Scan for the cell matching the given text and deliver its [x, y] coordinate at center. 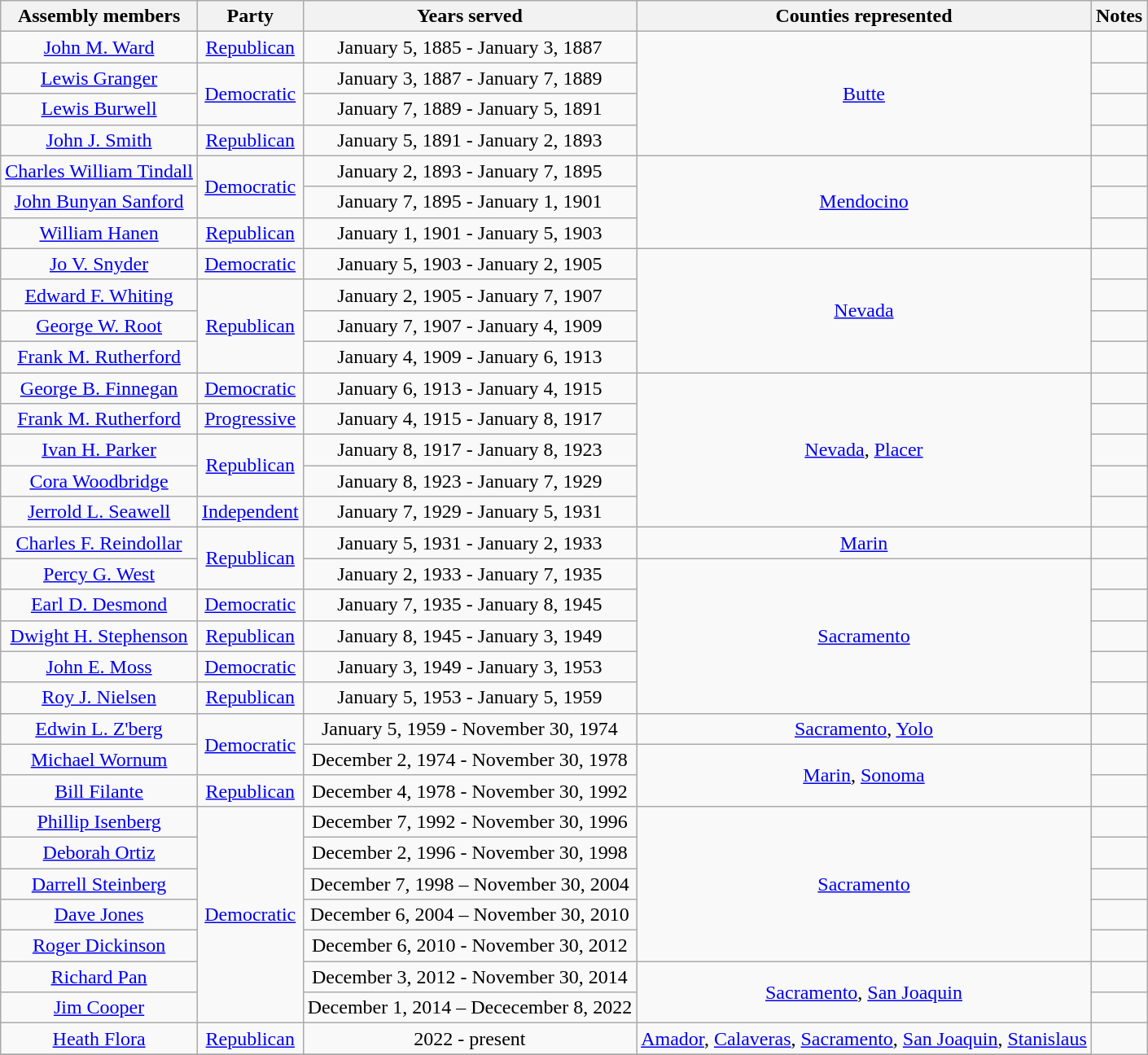
Edwin L. Z'berg [99, 729]
John E. Moss [99, 667]
December 7, 1998 – November 30, 2004 [470, 883]
January 5, 1891 - January 2, 1893 [470, 140]
January 8, 1945 - January 3, 1949 [470, 636]
December 1, 2014 – Dececember 8, 2022 [470, 1008]
January 2, 1905 - January 7, 1907 [470, 295]
Jerrold L. Seawell [99, 512]
Bill Filante [99, 790]
December 4, 1978 - November 30, 1992 [470, 790]
December 7, 1992 - November 30, 1996 [470, 821]
January 3, 1949 - January 3, 1953 [470, 667]
January 7, 1929 - January 5, 1931 [470, 512]
December 6, 2010 - November 30, 2012 [470, 946]
Cora Woodbridge [99, 481]
December 3, 2012 - November 30, 2014 [470, 977]
Marin [865, 543]
Ivan H. Parker [99, 450]
Assembly members [99, 16]
Butte [865, 94]
Roger Dickinson [99, 946]
Amador, Calaveras, Sacramento, San Joaquin, Stanislaus [865, 1039]
January 2, 1933 - January 7, 1935 [470, 574]
Dave Jones [99, 915]
2022 - present [470, 1039]
Nevada [865, 310]
Lewis Granger [99, 78]
January 7, 1889 - January 5, 1891 [470, 109]
Michael Wornum [99, 760]
January 5, 1903 - January 2, 1905 [470, 264]
Marin, Sonoma [865, 775]
John M. Ward [99, 47]
January 8, 1917 - January 8, 1923 [470, 450]
December 2, 1974 - November 30, 1978 [470, 760]
Charles William Tindall [99, 171]
Deborah Ortiz [99, 852]
Heath Flora [99, 1039]
Earl D. Desmond [99, 605]
Jim Cooper [99, 1008]
January 7, 1935 - January 8, 1945 [470, 605]
Lewis Burwell [99, 109]
Percy G. West [99, 574]
Darrell Steinberg [99, 883]
January 7, 1895 - January 1, 1901 [470, 202]
Counties represented [865, 16]
Notes [1119, 16]
Years served [470, 16]
January 5, 1959 - November 30, 1974 [470, 729]
Edward F. Whiting [99, 295]
Sacramento, San Joaquin [865, 992]
Roy J. Nielsen [99, 698]
Dwight H. Stephenson [99, 636]
Phillip Isenberg [99, 821]
January 5, 1931 - January 2, 1933 [470, 543]
January 8, 1923 - January 7, 1929 [470, 481]
Progressive [250, 419]
January 5, 1953 - January 5, 1959 [470, 698]
January 6, 1913 - January 4, 1915 [470, 388]
Mendocino [865, 202]
January 5, 1885 - January 3, 1887 [470, 47]
Richard Pan [99, 977]
January 2, 1893 - January 7, 1895 [470, 171]
January 7, 1907 - January 4, 1909 [470, 326]
Nevada, Placer [865, 450]
George B. Finnegan [99, 388]
Jo V. Snyder [99, 264]
December 6, 2004 – November 30, 2010 [470, 915]
December 2, 1996 - November 30, 1998 [470, 852]
George W. Root [99, 326]
Sacramento, Yolo [865, 729]
January 4, 1915 - January 8, 1917 [470, 419]
January 3, 1887 - January 7, 1889 [470, 78]
January 4, 1909 - January 6, 1913 [470, 357]
John Bunyan Sanford [99, 202]
Party [250, 16]
Charles F. Reindollar [99, 543]
John J. Smith [99, 140]
January 1, 1901 - January 5, 1903 [470, 233]
Independent [250, 512]
William Hanen [99, 233]
